Return the [X, Y] coordinate for the center point of the cell that contains the specified text.  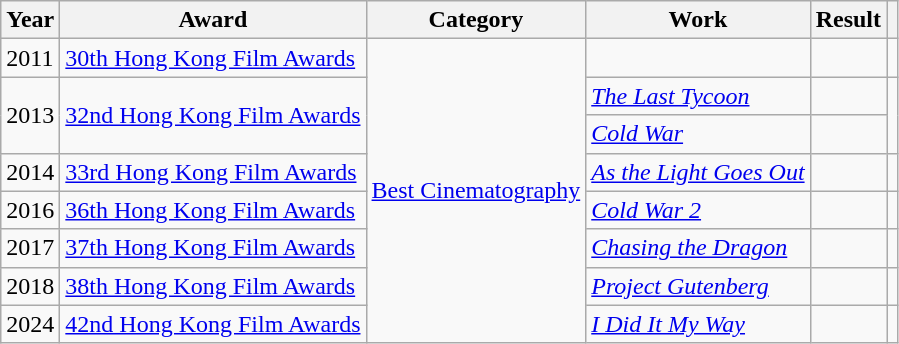
2018 [30, 286]
Work [698, 20]
Year [30, 20]
Result [848, 20]
Chasing the Dragon [698, 248]
Cold War [698, 134]
Category [476, 20]
Cold War 2 [698, 210]
32nd Hong Kong Film Awards [213, 115]
30th Hong Kong Film Awards [213, 58]
36th Hong Kong Film Awards [213, 210]
I Did It My Way [698, 324]
2016 [30, 210]
2014 [30, 172]
38th Hong Kong Film Awards [213, 286]
Project Gutenberg [698, 286]
37th Hong Kong Film Awards [213, 248]
The Last Tycoon [698, 96]
2013 [30, 115]
Best Cinematography [476, 191]
As the Light Goes Out [698, 172]
42nd Hong Kong Film Awards [213, 324]
2024 [30, 324]
33rd Hong Kong Film Awards [213, 172]
Award [213, 20]
2017 [30, 248]
2011 [30, 58]
